Extract the [x, y] coordinate from the center of the cell holding the provided text.  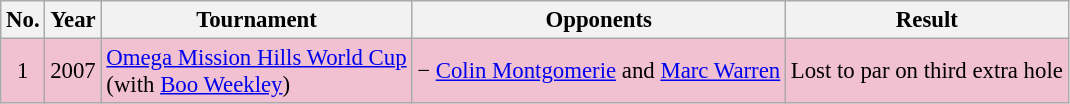
Omega Mission Hills World Cup(with Boo Weekley) [256, 72]
Year [73, 20]
Lost to par on third extra hole [928, 72]
− Colin Montgomerie and Marc Warren [599, 72]
1 [23, 72]
Result [928, 20]
Opponents [599, 20]
No. [23, 20]
Tournament [256, 20]
2007 [73, 72]
